For the text-containing cell, return its midpoint in (x, y) coordinate format. 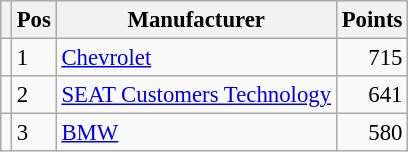
Manufacturer (196, 20)
715 (372, 58)
Points (372, 20)
BMW (196, 133)
1 (34, 58)
3 (34, 133)
580 (372, 133)
Chevrolet (196, 58)
SEAT Customers Technology (196, 95)
2 (34, 95)
Pos (34, 20)
641 (372, 95)
